Extract the (X, Y) coordinate from the center of the cell holding the provided text.  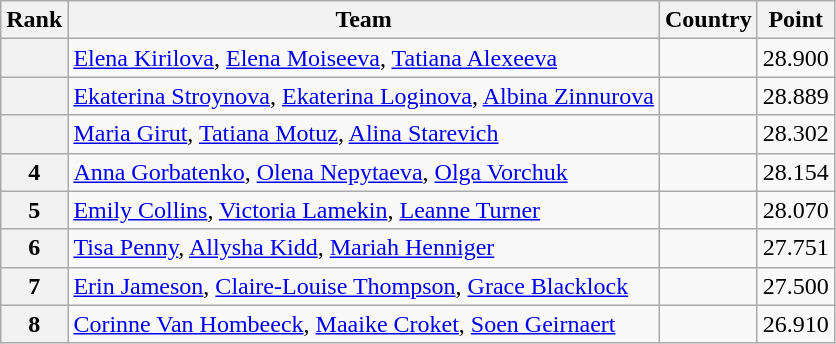
Anna Gorbatenko, Olena Nepytaeva, Olga Vorchuk (364, 172)
Maria Girut, Tatiana Motuz, Alina Starevich (364, 134)
Corinne Van Hombeeck, Maaike Croket, Soen Geirnaert (364, 324)
28.070 (796, 210)
Point (796, 20)
28.302 (796, 134)
28.900 (796, 58)
Rank (34, 20)
28.889 (796, 96)
27.751 (796, 248)
Team (364, 20)
8 (34, 324)
Emily Collins, Victoria Lamekin, Leanne Turner (364, 210)
Ekaterina Stroynova, Ekaterina Loginova, Albina Zinnurova (364, 96)
27.500 (796, 286)
7 (34, 286)
Erin Jameson, Claire-Louise Thompson, Grace Blacklock (364, 286)
Elena Kirilova, Elena Moiseeva, Tatiana Alexeeva (364, 58)
Tisa Penny, Allysha Kidd, Mariah Henniger (364, 248)
5 (34, 210)
Country (708, 20)
4 (34, 172)
26.910 (796, 324)
28.154 (796, 172)
6 (34, 248)
